Pinpoint the cell where the given text exists, returning its [x, y] midpoint coordinate. 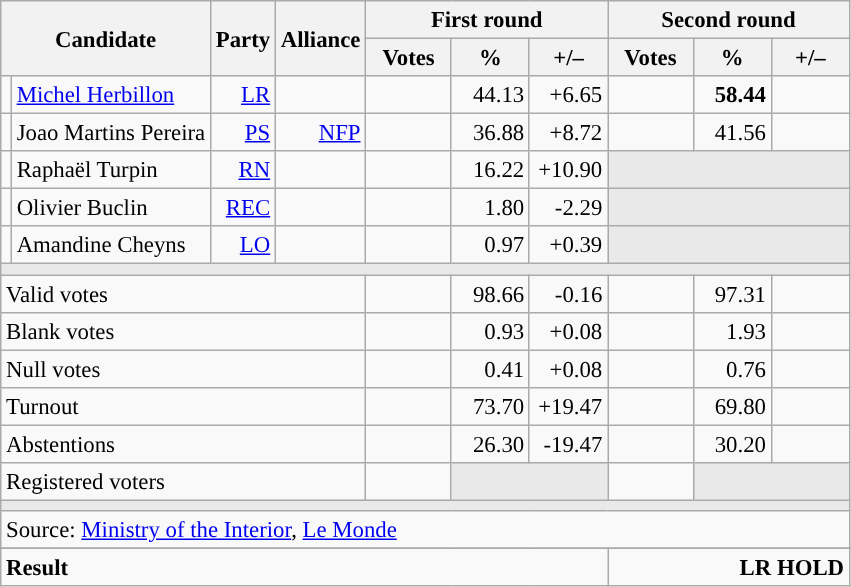
RN [242, 170]
26.30 [490, 444]
+8.72 [568, 133]
LR [242, 95]
0.93 [490, 331]
Candidate [106, 38]
36.88 [490, 133]
PS [242, 133]
41.56 [732, 133]
+6.65 [568, 95]
Olivier Buclin [110, 208]
+10.90 [568, 170]
REC [242, 208]
97.31 [732, 294]
Alliance [320, 38]
-19.47 [568, 444]
0.97 [490, 245]
Valid votes [184, 294]
Amandine Cheyns [110, 245]
Registered voters [184, 482]
Second round [729, 20]
Abstentions [184, 444]
Turnout [184, 406]
1.93 [732, 331]
1.80 [490, 208]
-0.16 [568, 294]
First round [487, 20]
0.76 [732, 369]
Joao Martins Pereira [110, 133]
58.44 [732, 95]
Blank votes [184, 331]
98.66 [490, 294]
30.20 [732, 444]
-2.29 [568, 208]
Michel Herbillon [110, 95]
LR HOLD [729, 567]
Result [304, 567]
Party [242, 38]
44.13 [490, 95]
0.41 [490, 369]
Source: Ministry of the Interior, Le Monde [426, 530]
Null votes [184, 369]
NFP [320, 133]
69.80 [732, 406]
16.22 [490, 170]
+0.39 [568, 245]
LO [242, 245]
Raphaël Turpin [110, 170]
73.70 [490, 406]
+19.47 [568, 406]
